Locate the cell with the specified text and output its (x, y) center coordinate. 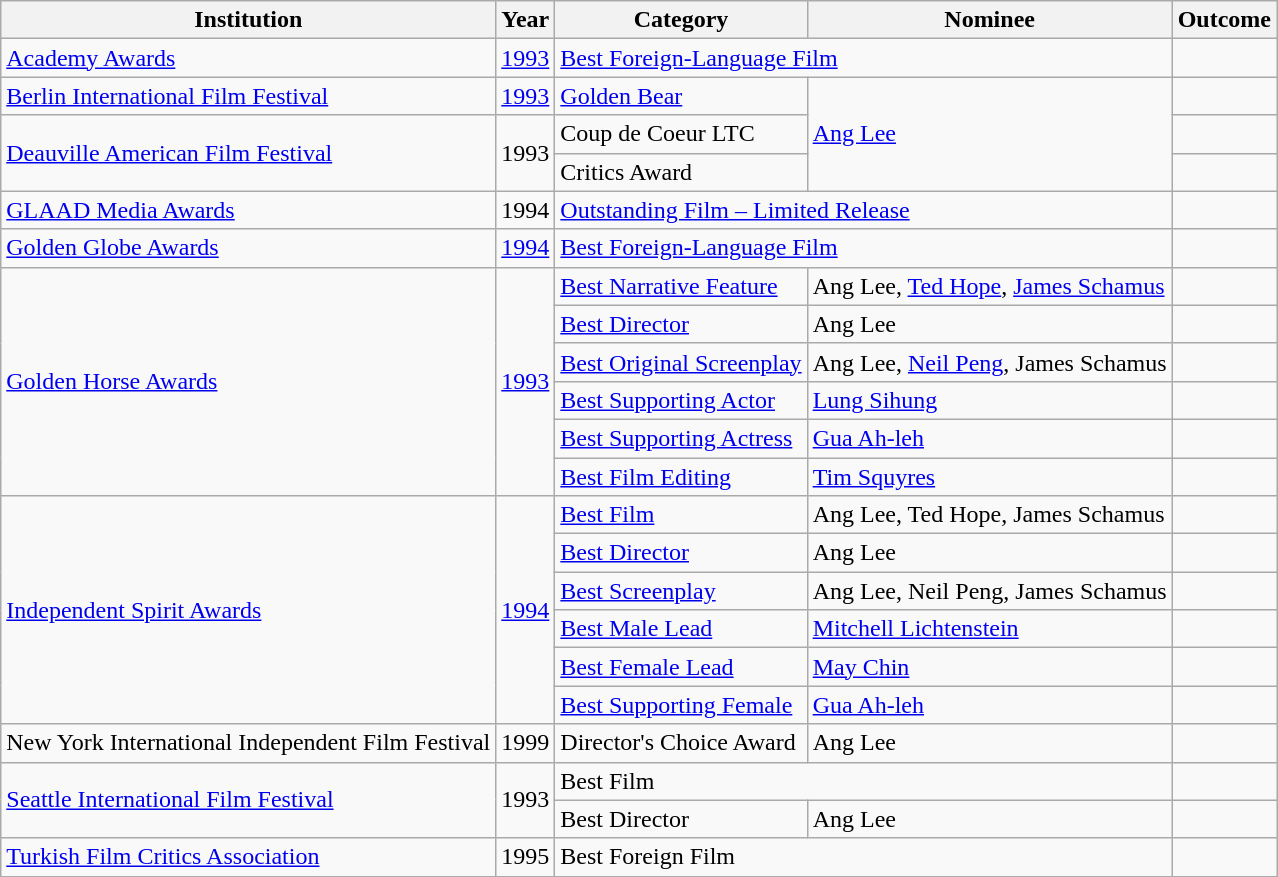
Category (681, 20)
GLAAD Media Awards (248, 210)
Turkish Film Critics Association (248, 857)
Independent Spirit Awards (248, 610)
Lung Sihung (990, 400)
Nominee (990, 20)
1995 (526, 857)
New York International Independent Film Festival (248, 743)
Best Male Lead (681, 629)
Critics Award (681, 172)
Best Foreign Film (864, 857)
Golden Horse Awards (248, 381)
Academy Awards (248, 58)
Tim Squyres (990, 477)
Seattle International Film Festival (248, 800)
Mitchell Lichtenstein (990, 629)
Best Narrative Feature (681, 286)
Outcome (1224, 20)
Institution (248, 20)
Director's Choice Award (681, 743)
Golden Globe Awards (248, 248)
Best Supporting Actress (681, 438)
Best Screenplay (681, 591)
1999 (526, 743)
Deauville American Film Festival (248, 153)
Best Film Editing (681, 477)
Berlin International Film Festival (248, 96)
Coup de Coeur LTC (681, 134)
May Chin (990, 667)
Year (526, 20)
Outstanding Film – Limited Release (864, 210)
Best Supporting Female (681, 705)
Best Supporting Actor (681, 400)
Best Original Screenplay (681, 362)
Golden Bear (681, 96)
Best Female Lead (681, 667)
